Identify which cell holds the provided text, then report its [X, Y] central coordinate. 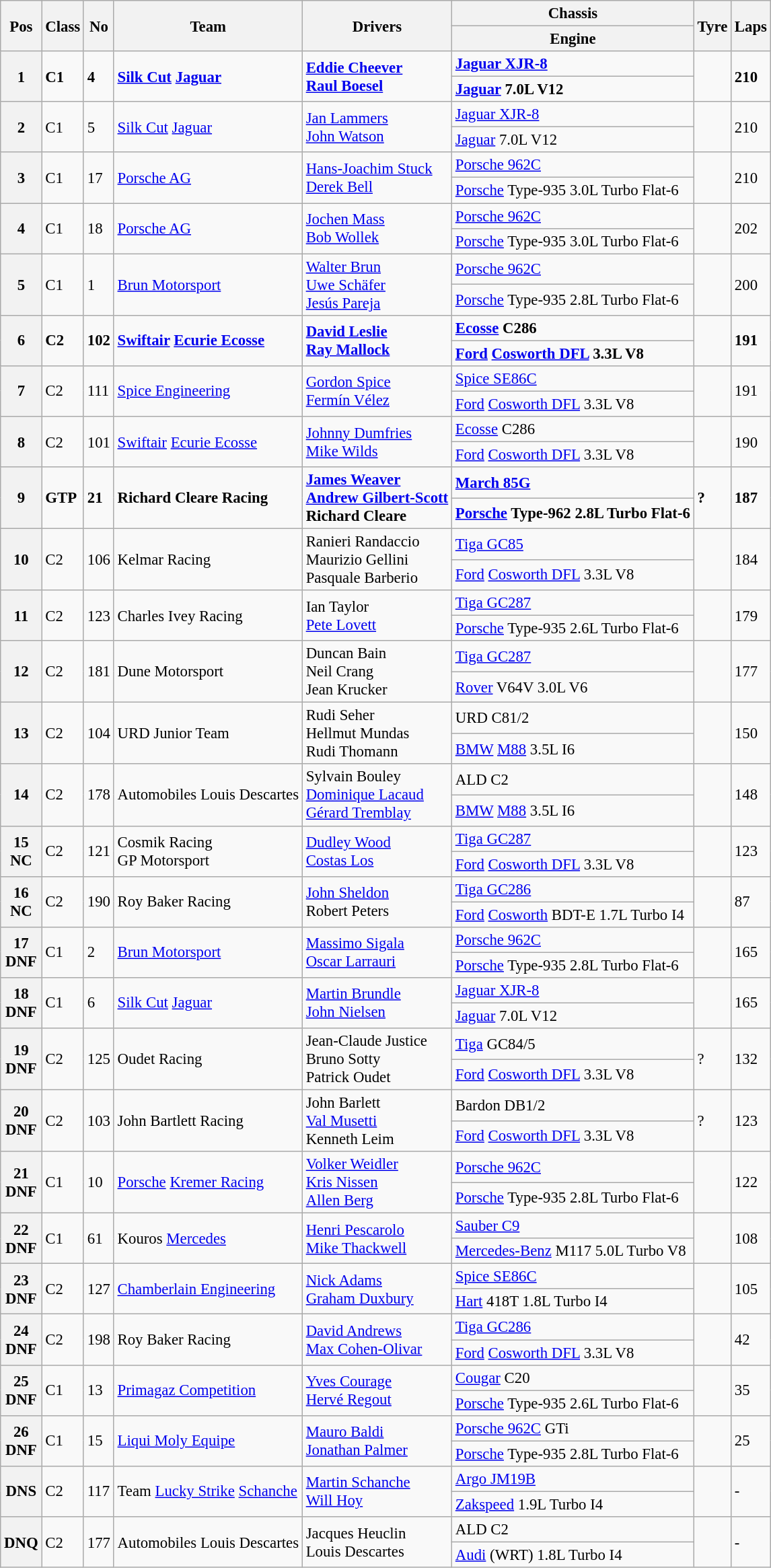
Richard Cleare Racing [208, 498]
Liqui Moly Equipe [208, 1440]
David Leslie Ray Mallock [377, 341]
104 [98, 734]
26DNF [22, 1440]
Martin Brundle John Nielsen [377, 1003]
DNQ [22, 1542]
Charles Ivey Racing [208, 615]
24DNF [22, 1339]
15 [98, 1440]
Oudet Racing [208, 1059]
Yves Courage Hervé Regout [377, 1390]
Chassis [573, 13]
DNS [22, 1491]
Mercedes-Benz M117 5.0L Turbo V8 [573, 1251]
John Barlett Val Musetti Kenneth Leim [377, 1121]
John Sheldon Robert Peters [377, 902]
Pos [22, 26]
35 [751, 1390]
Porsche Type-962 2.8L Turbo Flat-6 [573, 513]
25 [751, 1440]
184 [751, 560]
Class [63, 26]
Primagaz Competition [208, 1390]
22DNF [22, 1238]
11 [22, 615]
127 [98, 1289]
200 [751, 285]
Team [208, 26]
Kelmar Racing [208, 560]
Team Lucky Strike Schanche [208, 1491]
87 [751, 902]
Massimo Sigala Oscar Larrauri [377, 953]
Nick Adams Graham Duxbury [377, 1289]
9 [22, 498]
105 [751, 1289]
URD C81/2 [573, 718]
Cougar C20 [573, 1378]
Eddie Cheever Raul Boesel [377, 77]
GTP [63, 498]
Gordon Spice Fermín Vélez [377, 392]
Engine [573, 39]
Chamberlain Engineering [208, 1289]
181 [98, 672]
19DNF [22, 1059]
David Andrews Max Cohen-Olivar [377, 1339]
Martin Schanche Will Hoy [377, 1491]
Tiga GC84/5 [573, 1044]
Volker Weidler Kris Nissen Allen Berg [377, 1182]
Ford Cosworth BDT-E 1.7L Turbo I4 [573, 915]
Mauro Baldi Jonathan Palmer [377, 1440]
Tyre [712, 26]
202 [751, 229]
Dudley Wood Costas Los [377, 851]
Porsche 962C GTi [573, 1428]
178 [98, 795]
103 [98, 1121]
James Weaver Andrew Gilbert-Scott Richard Cleare [377, 498]
111 [98, 392]
21DNF [22, 1182]
Tiga GC85 [573, 544]
179 [751, 615]
John Bartlett Racing [208, 1121]
URD Junior Team [208, 734]
Bardon DB1/2 [573, 1106]
No [98, 26]
Dune Motorsport [208, 672]
Jacques Heuclin Louis Descartes [377, 1542]
122 [751, 1182]
20DNF [22, 1121]
198 [98, 1339]
Zakspeed 1.9L Turbo I4 [573, 1504]
108 [751, 1238]
117 [98, 1491]
Johnny Dumfries Mike Wilds [377, 441]
Jochen Mass Bob Wollek [377, 229]
Audi (WRT) 1.8L Turbo I4 [573, 1555]
16NC [22, 902]
121 [98, 851]
18DNF [22, 1003]
18 [98, 229]
Drivers [377, 26]
Duncan Bain Neil Crang Jean Krucker [377, 672]
12 [22, 672]
14 [22, 795]
Hans-Joachim Stuck Derek Bell [377, 178]
102 [98, 341]
3 [22, 178]
148 [751, 795]
March 85G [573, 483]
106 [98, 560]
Hart 418T 1.8L Turbo I4 [573, 1302]
Rover V64V 3.0L V6 [573, 687]
150 [751, 734]
Kouros Mercedes [208, 1238]
42 [751, 1339]
61 [98, 1238]
Laps [751, 26]
25DNF [22, 1390]
187 [751, 498]
Spice Engineering [208, 392]
125 [98, 1059]
Rudi Seher Hellmut Mundas Rudi Thomann [377, 734]
Jean-Claude Justice Bruno Sotty Patrick Oudet [377, 1059]
Jan Lammers John Watson [377, 127]
15NC [22, 851]
Porsche Kremer Racing [208, 1182]
Ranieri Randaccio Maurizio Gellini Pasquale Barberio [377, 560]
132 [751, 1059]
101 [98, 441]
Argo JM19B [573, 1479]
Walter Brun Uwe Schäfer Jesús Pareja [377, 285]
17 [98, 178]
Ian Taylor Pete Lovett [377, 615]
7 [22, 392]
Cosmik Racing GP Motorsport [208, 851]
8 [22, 441]
Henri Pescarolo Mike Thackwell [377, 1238]
17DNF [22, 953]
Sauber C9 [573, 1226]
21 [98, 498]
Sylvain Bouley Dominique Lacaud Gérard Tremblay [377, 795]
23DNF [22, 1289]
